Provide the [x, y] coordinate of the cell's center where the given text is located.  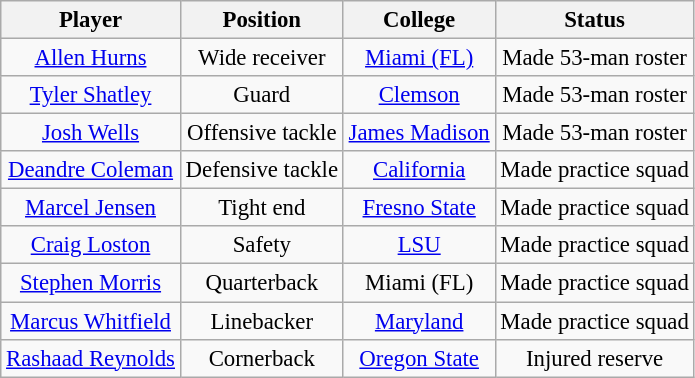
Maryland [419, 321]
California [419, 170]
Injured reserve [594, 358]
Deandre Coleman [91, 170]
Marcel Jensen [91, 208]
Position [262, 20]
Status [594, 20]
Tyler Shatley [91, 95]
Linebacker [262, 321]
Oregon State [419, 358]
Offensive tackle [262, 133]
Quarterback [262, 283]
Tight end [262, 208]
Cornerback [262, 358]
Fresno State [419, 208]
Allen Hurns [91, 58]
Safety [262, 245]
James Madison [419, 133]
Craig Loston [91, 245]
Player [91, 20]
Rashaad Reynolds [91, 358]
Guard [262, 95]
Josh Wells [91, 133]
LSU [419, 245]
College [419, 20]
Marcus Whitfield [91, 321]
Wide receiver [262, 58]
Clemson [419, 95]
Defensive tackle [262, 170]
Stephen Morris [91, 283]
